Locate the cell with the specified text and output its [x, y] center coordinate. 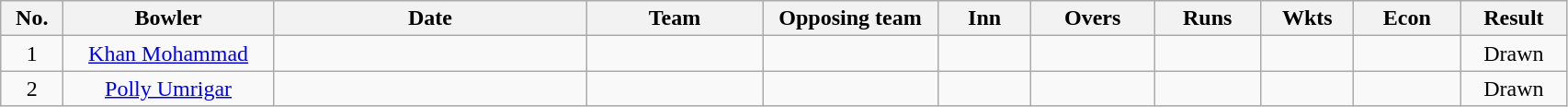
Inn [985, 18]
Wkts [1307, 18]
Opposing team [851, 18]
Result [1514, 18]
Polly Umrigar [169, 89]
Team [675, 18]
No. [32, 18]
Khan Mohammad [169, 53]
Date [430, 18]
Overs [1093, 18]
2 [32, 89]
Bowler [169, 18]
1 [32, 53]
Econ [1407, 18]
Runs [1208, 18]
